From the cell containing the given text, extract its center point as (x, y) coordinate. 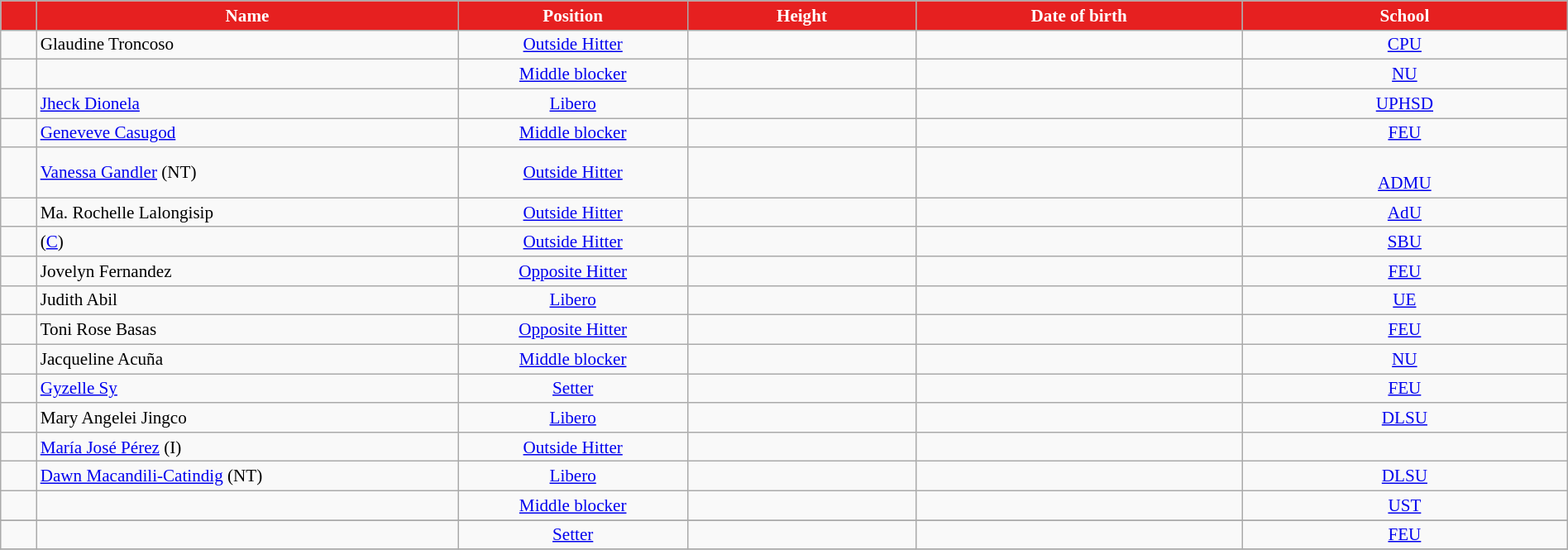
Jovelyn Fernandez (248, 271)
UPHSD (1405, 103)
Judith Abil (248, 299)
ADMU (1405, 172)
School (1405, 15)
María José Pérez (I) (248, 447)
UE (1405, 299)
Gyzelle Sy (248, 389)
SBU (1405, 242)
Jheck Dionela (248, 103)
AdU (1405, 212)
(C) (248, 242)
Mary Angelei Jingco (248, 417)
CPU (1405, 45)
Dawn Macandili-Catindig (NT) (248, 476)
Geneveve Casugod (248, 132)
Glaudine Troncoso (248, 45)
Name (248, 15)
Position (572, 15)
UST (1405, 505)
Height (802, 15)
Date of birth (1079, 15)
Vanessa Gandler (NT) (248, 172)
Toni Rose Basas (248, 329)
Jacqueline Acuña (248, 359)
Ma. Rochelle Lalongisip (248, 212)
